Detect which cell encompasses the target text, then output its (X, Y) center coordinate. 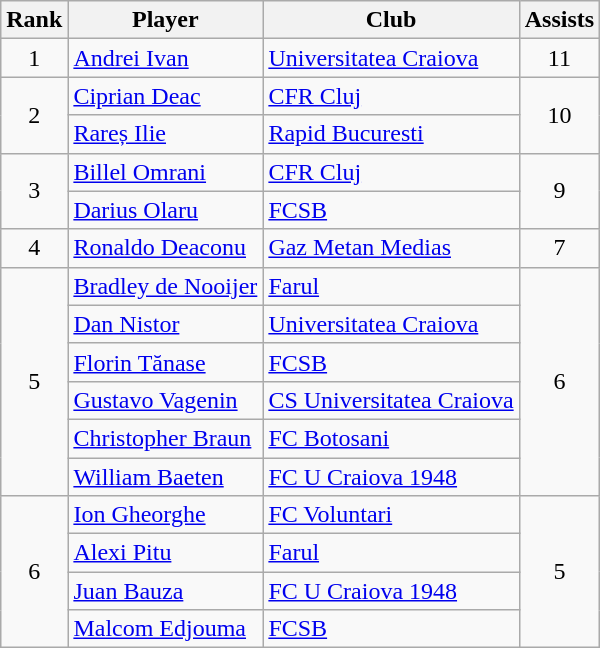
William Baeten (166, 477)
9 (559, 191)
Alexi Pitu (166, 553)
Club (391, 20)
Andrei Ivan (166, 58)
Player (166, 20)
Bradley de Nooijer (166, 286)
Assists (559, 20)
Billel Omrani (166, 172)
FC Botosani (391, 438)
Darius Olaru (166, 210)
Florin Tănase (166, 362)
Juan Bauza (166, 591)
Malcom Edjouma (166, 629)
7 (559, 248)
Gustavo Vagenin (166, 400)
Dan Nistor (166, 324)
4 (34, 248)
CS Universitatea Craiova (391, 400)
Ion Gheorghe (166, 515)
Ciprian Deac (166, 96)
1 (34, 58)
Christopher Braun (166, 438)
Rapid Bucuresti (391, 134)
2 (34, 115)
Gaz Metan Medias (391, 248)
11 (559, 58)
Ronaldo Deaconu (166, 248)
Rank (34, 20)
Rareș Ilie (166, 134)
3 (34, 191)
10 (559, 115)
FC Voluntari (391, 515)
